Identify which cell holds the provided text, then report its (x, y) central coordinate. 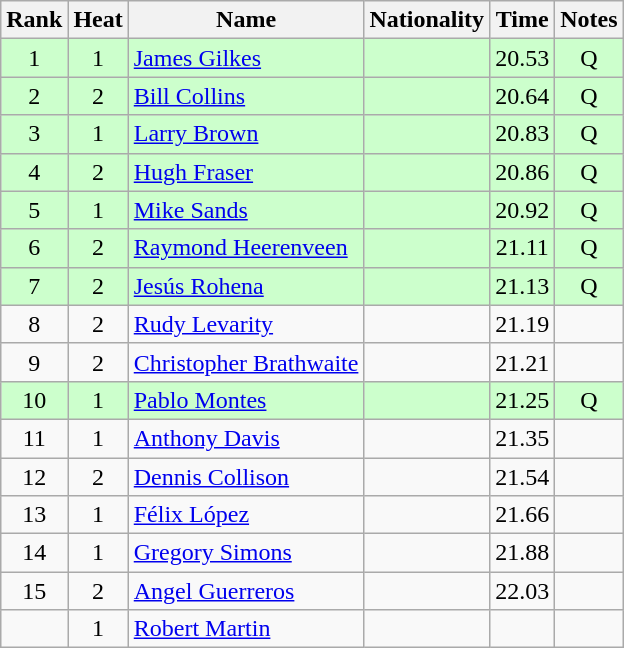
Rank (34, 20)
21.11 (522, 248)
Bill Collins (246, 96)
Gregory Simons (246, 553)
22.03 (522, 591)
Hugh Fraser (246, 172)
Robert Martin (246, 629)
20.86 (522, 172)
3 (34, 134)
Angel Guerreros (246, 591)
7 (34, 286)
12 (34, 477)
21.35 (522, 438)
20.92 (522, 210)
21.54 (522, 477)
Notes (589, 20)
20.83 (522, 134)
Time (522, 20)
James Gilkes (246, 58)
Pablo Montes (246, 400)
13 (34, 515)
15 (34, 591)
Mike Sands (246, 210)
Raymond Heerenveen (246, 248)
Larry Brown (246, 134)
8 (34, 324)
Name (246, 20)
21.25 (522, 400)
21.19 (522, 324)
14 (34, 553)
5 (34, 210)
21.66 (522, 515)
10 (34, 400)
Jesús Rohena (246, 286)
20.64 (522, 96)
4 (34, 172)
Christopher Brathwaite (246, 362)
6 (34, 248)
Félix López (246, 515)
9 (34, 362)
20.53 (522, 58)
Rudy Levarity (246, 324)
Heat (98, 20)
21.13 (522, 286)
21.88 (522, 553)
21.21 (522, 362)
Dennis Collison (246, 477)
Anthony Davis (246, 438)
11 (34, 438)
Nationality (427, 20)
